Locate the cell with the specified text and output its [x, y] center coordinate. 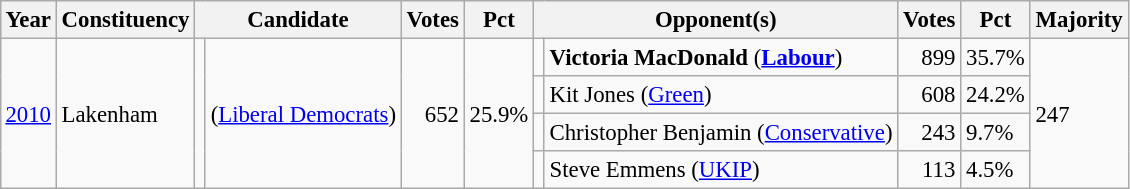
608 [930, 95]
24.2% [996, 95]
113 [930, 170]
(Liberal Democrats) [303, 113]
Opponent(s) [716, 20]
247 [1079, 113]
25.9% [498, 113]
243 [930, 133]
Year [28, 20]
2010 [28, 113]
899 [930, 57]
35.7% [996, 57]
Majority [1079, 20]
Steve Emmens (UKIP) [721, 170]
652 [432, 113]
Christopher Benjamin (Conservative) [721, 133]
4.5% [996, 170]
Candidate [298, 20]
Kit Jones (Green) [721, 95]
Constituency [125, 20]
9.7% [996, 133]
Victoria MacDonald (Labour) [721, 57]
Lakenham [125, 113]
